Return (X, Y) of the center of cell containing provided text 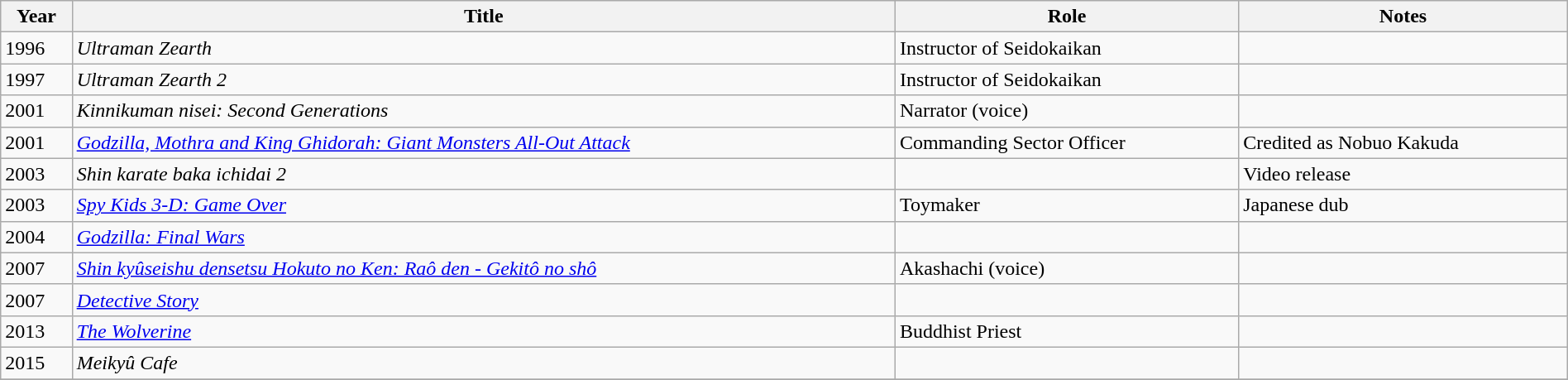
Buddhist Priest (1067, 331)
Notes (1403, 17)
Godzilla: Final Wars (483, 237)
Narrator (voice) (1067, 111)
Toymaker (1067, 205)
Ultraman Zearth (483, 48)
Detective Story (483, 300)
The Wolverine (483, 331)
Role (1067, 17)
Video release (1403, 174)
2013 (36, 331)
Ultraman Zearth 2 (483, 79)
Kinnikuman nisei: Second Generations (483, 111)
Godzilla, Mothra and King Ghidorah: Giant Monsters All-Out Attack (483, 142)
1997 (36, 79)
Akashachi (voice) (1067, 268)
Title (483, 17)
Year (36, 17)
1996 (36, 48)
2015 (36, 363)
Spy Kids 3-D: Game Over (483, 205)
Japanese dub (1403, 205)
Shin karate baka ichidai 2 (483, 174)
2004 (36, 237)
Commanding Sector Officer (1067, 142)
Shin kyûseishu densetsu Hokuto no Ken: Raô den - Gekitô no shô (483, 268)
Meikyû Cafe (483, 363)
Credited as Nobuo Kakuda (1403, 142)
